Scan for the cell matching the given text and deliver its [x, y] coordinate at center. 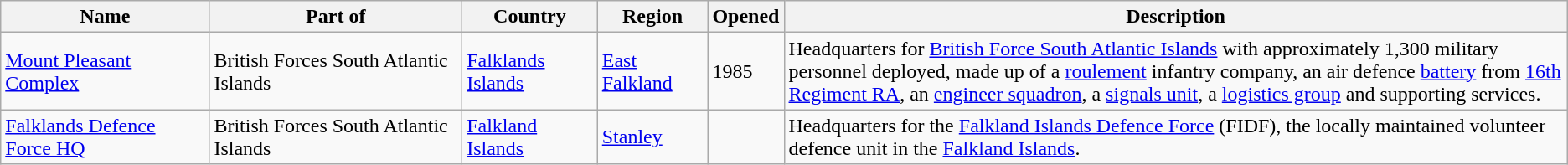
East Falkland [652, 71]
Country [530, 17]
Falkland Islands [530, 137]
Region [652, 17]
Stanley [652, 137]
Falklands Defence Force HQ [106, 137]
Description [1176, 17]
Opened [745, 17]
Mount Pleasant Complex [106, 71]
Part of [336, 17]
1985 [745, 71]
Name [106, 17]
Headquarters for the Falkland Islands Defence Force (FIDF), the locally maintained volunteer defence unit in the Falkland Islands. [1176, 137]
Falklands Islands [530, 71]
